Identify which cell holds the provided text, then report its (X, Y) central coordinate. 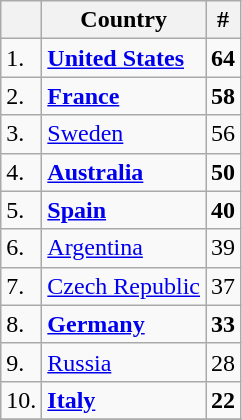
7. (22, 286)
58 (224, 96)
50 (224, 172)
10. (22, 400)
# (224, 20)
Argentina (124, 248)
France (124, 96)
2. (22, 96)
3. (22, 134)
40 (224, 210)
United States (124, 58)
Italy (124, 400)
5. (22, 210)
64 (224, 58)
Czech Republic (124, 286)
6. (22, 248)
22 (224, 400)
Country (124, 20)
8. (22, 324)
39 (224, 248)
4. (22, 172)
Spain (124, 210)
Germany (124, 324)
Australia (124, 172)
37 (224, 286)
9. (22, 362)
1. (22, 58)
56 (224, 134)
Russia (124, 362)
28 (224, 362)
Sweden (124, 134)
33 (224, 324)
